Determine the [x, y] coordinate at the center of the cell enclosing the given text.  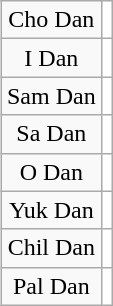
Cho Dan [51, 20]
O Dan [51, 172]
Sa Dan [51, 134]
I Dan [51, 58]
Sam Dan [51, 96]
Chil Dan [51, 248]
Yuk Dan [51, 210]
Pal Dan [51, 286]
